Scan for the cell matching the given text and deliver its [x, y] coordinate at center. 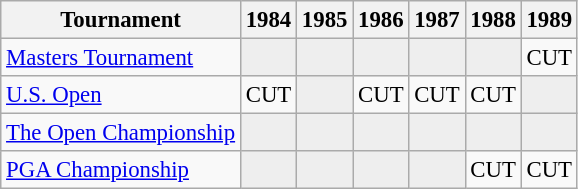
Masters Tournament [121, 58]
1987 [437, 20]
U.S. Open [121, 95]
The Open Championship [121, 133]
1985 [325, 20]
1986 [381, 20]
1988 [493, 20]
Tournament [121, 20]
1984 [268, 20]
PGA Championship [121, 170]
1989 [549, 20]
